Identify which cell holds the provided text, then report its [x, y] central coordinate. 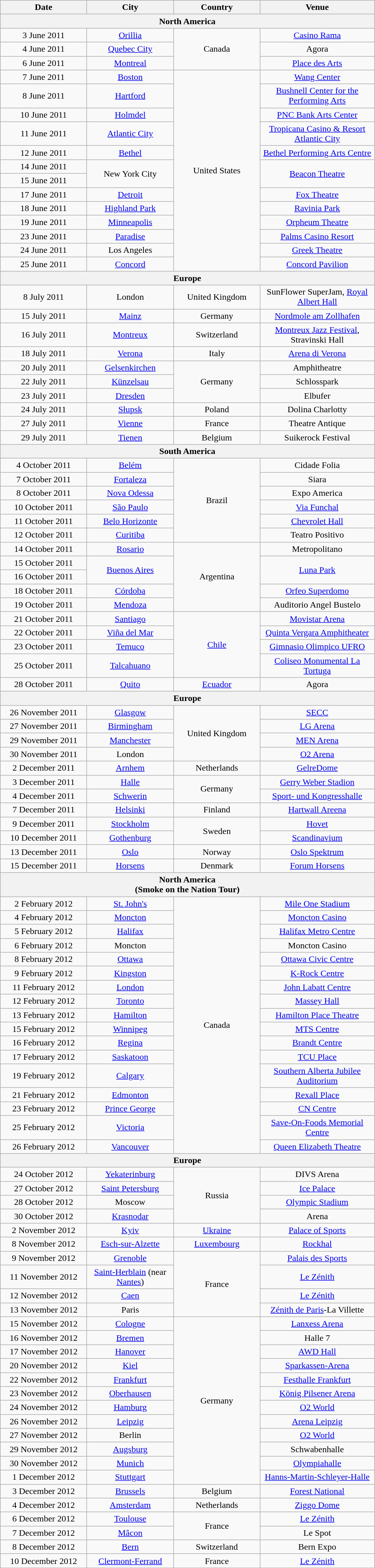
30 October 2012 [44, 1216]
22 October 2011 [44, 632]
Queen Elizabeth Theatre [317, 1147]
16 November 2012 [44, 1338]
Arena [317, 1216]
11 February 2012 [44, 987]
Saskatoon [130, 1057]
Victoria [130, 1127]
Luna Park [317, 570]
Orillia [130, 35]
Brussels [130, 1491]
LG Arena [317, 726]
23 October 2011 [44, 646]
Chile [217, 644]
CN Centre [317, 1108]
15 February 2012 [44, 1029]
SunFlower SuperJam, Royal Albert Hall [317, 297]
Prince George [130, 1108]
7 June 2011 [44, 77]
14 June 2011 [44, 166]
Nova Odessa [130, 493]
Kingston [130, 973]
8 October 2011 [44, 493]
Ziggo Dome [317, 1505]
Scandinavium [317, 838]
15 October 2011 [44, 563]
Regina [130, 1043]
Horsens [130, 866]
GelreDome [317, 768]
Tienen [130, 437]
MEN Arena [317, 740]
15 July 2011 [44, 316]
Teatro Positivo [317, 535]
Bethel Performing Arts Centre [317, 152]
Dresden [130, 395]
3 December 2011 [44, 782]
Edmonton [130, 1095]
Belo Horizonte [130, 521]
Ukraine [217, 1230]
AWD Hall [317, 1351]
Atlantic City [130, 133]
7 December 2011 [44, 810]
Chevrolet Hall [317, 521]
SECC [317, 712]
15 December 2011 [44, 866]
Fox Theatre [317, 195]
Słupsk [130, 409]
Oberhausen [130, 1394]
17 November 2012 [44, 1351]
Tropicana Casino & Resort Atlantic City [317, 133]
20 November 2012 [44, 1365]
22 July 2011 [44, 381]
Sparkassen-Arena [317, 1365]
22 November 2012 [44, 1380]
Suikerock Festival [317, 437]
Casino Rama [317, 35]
Nordmole am Zollhafen [317, 316]
Palais des Sports [317, 1258]
13 February 2012 [44, 1015]
Beacon Theatre [317, 173]
Gothenburg [130, 838]
Glasgow [130, 712]
13 December 2011 [44, 852]
21 February 2012 [44, 1095]
Quinta Vergara Amphitheater [317, 632]
17 June 2011 [44, 195]
TCU Place [317, 1057]
Holmdel [130, 115]
Caen [130, 1296]
Forum Horsens [317, 866]
Arena Leipzig [317, 1421]
Toulouse [130, 1519]
27 November 2011 [44, 726]
Concord [130, 264]
Stuttgart [130, 1477]
Oslo Spektrum [317, 852]
Movistar Arena [317, 619]
Minneapolis [130, 222]
29 November 2012 [44, 1449]
11 November 2012 [44, 1277]
Vienne [130, 423]
Gerry Weber Stadion [317, 782]
8 December 2012 [44, 1547]
Montreux Jazz Festival, Stravinski Hall [317, 335]
Mainz [130, 316]
27 November 2012 [44, 1435]
Italy [217, 354]
Halle [130, 782]
Hovet [317, 824]
27 October 2012 [44, 1188]
Mile One Stadium [317, 903]
19 October 2011 [44, 605]
Lanxess Arena [317, 1324]
Zénith de Paris-La Villette [317, 1310]
Hamilton [130, 1015]
Paris [130, 1310]
Ottawa Civic Centre [317, 959]
Orfeo Superdomo [317, 591]
9 November 2012 [44, 1258]
König Pilsener Arena [317, 1394]
30 November 2012 [44, 1463]
24 November 2012 [44, 1407]
Amphitheatre [317, 368]
Metropolitano [317, 549]
O2 Arena [317, 754]
Halle 7 [317, 1338]
Gimnasio Olimpico UFRO [317, 646]
Kiel [130, 1365]
Venue [317, 7]
Mendoza [130, 605]
Expo America [317, 493]
24 October 2012 [44, 1174]
16 July 2011 [44, 335]
Place des Arts [317, 63]
Ecuador [217, 685]
Palms Casino Resort [317, 236]
19 February 2012 [44, 1076]
Sport- und Kongresshalle [317, 796]
Munich [130, 1463]
10 October 2011 [44, 507]
23 November 2012 [44, 1394]
24 June 2011 [44, 250]
4 June 2011 [44, 49]
Ice Palace [317, 1188]
Viña del Mar [130, 632]
Hanns-Martin-Schleyer-Halle [317, 1477]
4 October 2011 [44, 465]
23 July 2011 [44, 395]
18 June 2011 [44, 209]
Gelsenkirchen [130, 368]
Save-On-Foods Memorial Centre [317, 1127]
Mâcon [130, 1533]
Montreal [130, 63]
Greek Theatre [317, 250]
4 December 2012 [44, 1505]
Southern Alberta Jubilee Auditorium [317, 1076]
Manchester [130, 740]
8 February 2012 [44, 959]
Argentina [217, 577]
K-Rock Centre [317, 973]
North America [187, 21]
Finland [217, 810]
Forest National [317, 1491]
MTS Centre [317, 1029]
Fortaleza [130, 479]
6 February 2012 [44, 945]
Hartwall Areena [317, 810]
Country [217, 7]
Toronto [130, 1001]
John Labatt Centre [317, 987]
Rexall Place [317, 1095]
Schwerin [130, 796]
Norway [217, 852]
28 October 2012 [44, 1202]
Schwabenhalle [317, 1449]
Quito [130, 685]
9 February 2012 [44, 973]
7 December 2012 [44, 1533]
25 February 2012 [44, 1127]
28 October 2011 [44, 685]
Elbufer [317, 395]
Esch-sur-Alzette [130, 1244]
North America (Smoke on the Nation Tour) [187, 885]
Clermont-Ferrand [130, 1561]
Brazil [217, 500]
Halifax [130, 931]
3 June 2011 [44, 35]
Auditorio Angel Bustelo [317, 605]
21 October 2011 [44, 619]
Temuco [130, 646]
17 February 2012 [44, 1057]
Berlin [130, 1435]
2 December 2011 [44, 768]
6 June 2011 [44, 63]
Olympiahalle [317, 1463]
Halifax Metro Centre [317, 931]
DIVS Arena [317, 1174]
Helsinki [130, 810]
South America [187, 451]
18 July 2011 [44, 354]
PNC Bank Arts Center [317, 115]
Quebec City [130, 49]
Schlosspark [317, 381]
1 December 2012 [44, 1477]
4 February 2012 [44, 918]
Concord Pavilion [317, 264]
2 November 2012 [44, 1230]
Los Angeles [130, 250]
Saint-Herblain (near Nantes) [130, 1277]
8 November 2012 [44, 1244]
Calgary [130, 1076]
23 June 2011 [44, 236]
8 July 2011 [44, 297]
14 October 2011 [44, 549]
Buenos Aires [130, 570]
25 June 2011 [44, 264]
10 June 2011 [44, 115]
27 July 2011 [44, 423]
24 July 2011 [44, 409]
Paradise [130, 236]
Orpheum Theatre [317, 222]
Luxembourg [217, 1244]
Hamburg [130, 1407]
Oslo [130, 852]
Ravinia Park [317, 209]
Rosario [130, 549]
Bushnell Center for the Performing Arts [317, 96]
18 October 2011 [44, 591]
Amsterdam [130, 1505]
Córdoba [130, 591]
Santiago [130, 619]
Sweden [217, 831]
Cologne [130, 1324]
26 November 2011 [44, 712]
2 February 2012 [44, 903]
Rockhal [317, 1244]
20 July 2011 [44, 368]
23 February 2012 [44, 1108]
Detroit [130, 195]
Stockholm [130, 824]
Augsburg [130, 1449]
Verona [130, 354]
São Paulo [130, 507]
5 February 2012 [44, 931]
11 October 2011 [44, 521]
7 October 2011 [44, 479]
19 June 2011 [44, 222]
12 October 2011 [44, 535]
Saint Petersburg [130, 1188]
Kyiv [130, 1230]
Birmingham [130, 726]
3 December 2012 [44, 1491]
Hamilton Place Theatre [317, 1015]
Talcahuano [130, 665]
Krasnodar [130, 1216]
Belém [130, 465]
Via Funchal [317, 507]
Bern Expo [317, 1547]
26 February 2012 [44, 1147]
Winnipeg [130, 1029]
9 December 2011 [44, 824]
Montreux [130, 335]
Ottawa [130, 959]
Russia [217, 1195]
Bern [130, 1547]
Yekaterinburg [130, 1174]
Date [44, 7]
Cidade Folia [317, 465]
Palace of Sports [317, 1230]
15 November 2012 [44, 1324]
12 February 2012 [44, 1001]
16 October 2011 [44, 577]
United States [217, 171]
Moscow [130, 1202]
Curitiba [130, 535]
Grenoble [130, 1258]
City [130, 7]
26 November 2012 [44, 1421]
Poland [217, 409]
Coliseo Monumental La Tortuga [317, 665]
Arena di Verona [317, 354]
Bremen [130, 1338]
Highland Park [130, 209]
13 November 2012 [44, 1310]
11 June 2011 [44, 133]
12 November 2012 [44, 1296]
Hanover [130, 1351]
10 December 2012 [44, 1561]
Dolina Charlotty [317, 409]
Bethel [130, 152]
15 June 2011 [44, 180]
Künzelsau [130, 381]
12 June 2011 [44, 152]
Siara [317, 479]
29 November 2011 [44, 740]
Theatre Antique [317, 423]
16 February 2012 [44, 1043]
New York City [130, 173]
Festhalle Frankfurt [317, 1380]
St. John's [130, 903]
30 November 2011 [44, 754]
25 October 2011 [44, 665]
Vancouver [130, 1147]
Brandt Centre [317, 1043]
Arnhem [130, 768]
6 December 2012 [44, 1519]
Massey Hall [317, 1001]
4 December 2011 [44, 796]
Le Spot [317, 1533]
29 July 2011 [44, 437]
10 December 2011 [44, 838]
Frankfurt [130, 1380]
8 June 2011 [44, 96]
Leipzig [130, 1421]
Boston [130, 77]
Olympic Stadium [317, 1202]
Denmark [217, 866]
Wang Center [317, 77]
Hartford [130, 96]
